Extract the (X, Y) coordinate from the center of the cell holding the provided text.  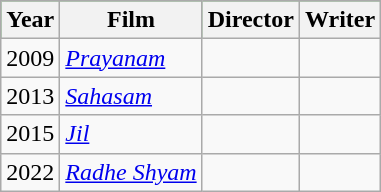
2015 (30, 134)
Director (250, 20)
2013 (30, 96)
Sahasam (131, 96)
Prayanam (131, 58)
2009 (30, 58)
Year (30, 20)
Radhe Shyam (131, 172)
Jil (131, 134)
2022 (30, 172)
Film (131, 20)
Writer (340, 20)
